Pinpoint the cell where the given text exists, returning its (X, Y) midpoint coordinate. 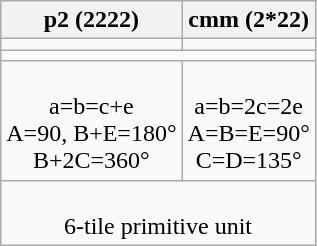
p2 (2222) (92, 20)
a=b=c+eA=90, B+E=180°B+2C=360° (92, 120)
cmm (2*22) (248, 20)
6-tile primitive unit (158, 212)
a=b=2c=2eA=B=E=90°C=D=135° (248, 120)
